Identify which cell holds the provided text, then report its (X, Y) central coordinate. 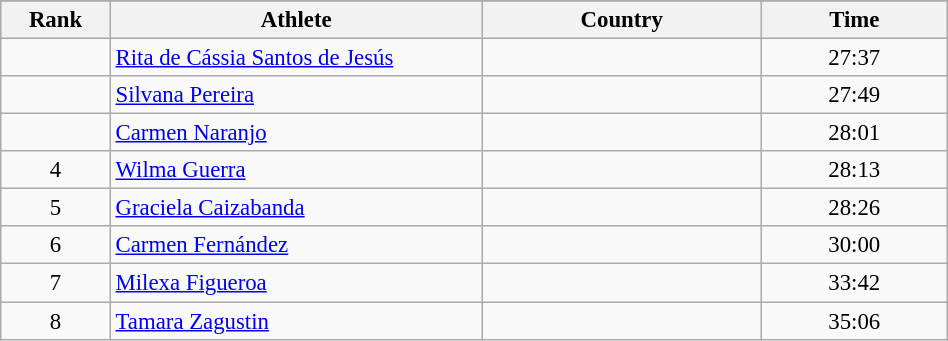
Graciela Caizabanda (296, 208)
Time (854, 20)
Milexa Figueroa (296, 283)
Carmen Naranjo (296, 133)
Rank (56, 20)
27:49 (854, 95)
27:37 (854, 58)
Tamara Zagustin (296, 321)
Silvana Pereira (296, 95)
Wilma Guerra (296, 170)
Carmen Fernández (296, 245)
Country (622, 20)
Athlete (296, 20)
6 (56, 245)
28:26 (854, 208)
28:01 (854, 133)
30:00 (854, 245)
5 (56, 208)
28:13 (854, 170)
35:06 (854, 321)
4 (56, 170)
33:42 (854, 283)
7 (56, 283)
8 (56, 321)
Rita de Cássia Santos de Jesús (296, 58)
